Output the [X, Y] coordinate of the center of the cell containing the given text.  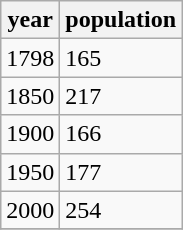
165 [121, 58]
1798 [30, 58]
217 [121, 96]
1950 [30, 172]
1850 [30, 96]
166 [121, 134]
2000 [30, 210]
177 [121, 172]
population [121, 20]
1900 [30, 134]
year [30, 20]
254 [121, 210]
